Output the [x, y] coordinate of the center of the cell containing the given text.  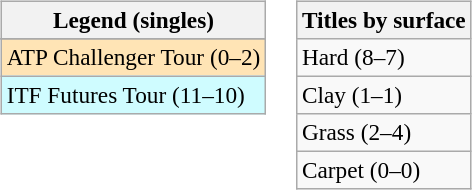
ITF Futures Tour (11–10) [133, 95]
Clay (1–1) [384, 95]
Titles by surface [384, 20]
Carpet (0–0) [384, 171]
Hard (8–7) [384, 57]
Legend (singles) [133, 20]
Grass (2–4) [384, 133]
ATP Challenger Tour (0–2) [133, 57]
